Determine the (x, y) coordinate at the center of the cell enclosing the given text.  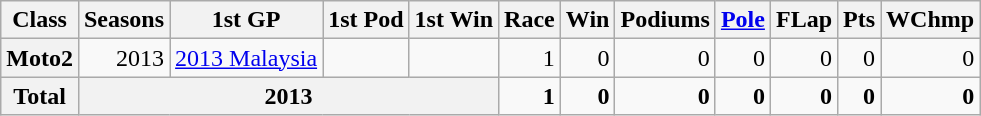
2013 Malaysia (246, 58)
1st Pod (366, 20)
Class (40, 20)
Race (530, 20)
Total (40, 96)
WChmp (930, 20)
Seasons (124, 20)
FLap (804, 20)
Moto2 (40, 58)
Podiums (665, 20)
Pole (742, 20)
Pts (860, 20)
1st GP (246, 20)
Win (588, 20)
1st Win (454, 20)
